Pinpoint the cell where the given text exists, returning its [X, Y] midpoint coordinate. 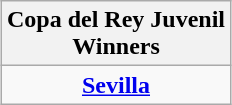
Sevilla [116, 85]
Copa del Rey JuvenilWinners [116, 34]
